Output the (x, y) coordinate of the center of the cell containing the given text.  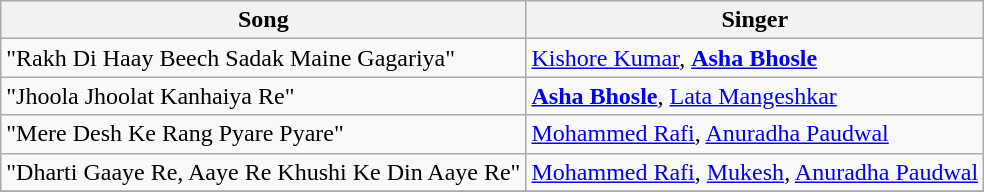
"Dharti Gaaye Re, Aaye Re Khushi Ke Din Aaye Re" (264, 172)
Singer (755, 20)
"Rakh Di Haay Beech Sadak Maine Gagariya" (264, 58)
Asha Bhosle, Lata Mangeshkar (755, 96)
"Mere Desh Ke Rang Pyare Pyare" (264, 134)
"Jhoola Jhoolat Kanhaiya Re" (264, 96)
Song (264, 20)
Kishore Kumar, Asha Bhosle (755, 58)
Mohammed Rafi, Mukesh, Anuradha Paudwal (755, 172)
Mohammed Rafi, Anuradha Paudwal (755, 134)
